Return (X, Y) of the center of cell containing provided text 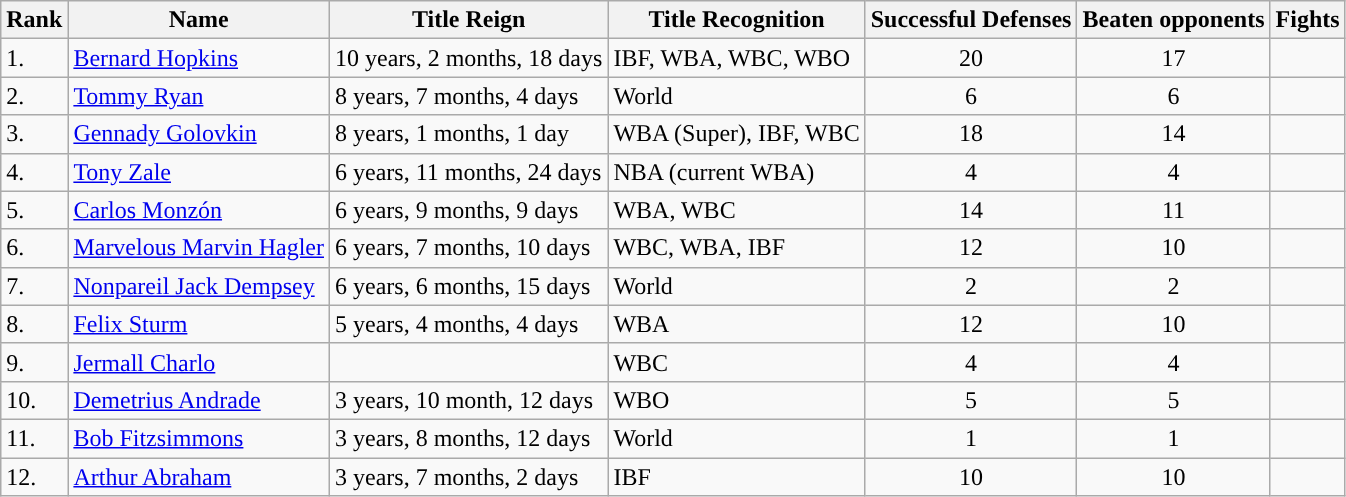
Jermall Charlo (199, 362)
6 years, 7 months, 10 days (469, 248)
8. (34, 324)
WBA, WBC (736, 210)
6. (34, 248)
8 years, 7 months, 4 days (469, 96)
NBA (current WBA) (736, 172)
Carlos Monzón (199, 210)
7. (34, 286)
IBF, WBA, WBC, WBO (736, 58)
WBC, WBA, IBF (736, 248)
5 years, 4 months, 4 days (469, 324)
6 years, 6 months, 15 days (469, 286)
8 years, 1 months, 1 day (469, 134)
WBA (736, 324)
11 (1174, 210)
18 (971, 134)
6 years, 9 months, 9 days (469, 210)
Demetrius Andrade (199, 400)
3. (34, 134)
Beaten opponents (1174, 20)
3 years, 10 month, 12 days (469, 400)
Tommy Ryan (199, 96)
9. (34, 362)
5. (34, 210)
6 years, 11 months, 24 days (469, 172)
IBF (736, 477)
3 years, 8 months, 12 days (469, 438)
Nonpareil Jack Dempsey (199, 286)
Tony Zale (199, 172)
3 years, 7 months, 2 days (469, 477)
11. (34, 438)
WBC (736, 362)
4. (34, 172)
20 (971, 58)
WBO (736, 400)
Name (199, 20)
Gennady Golovkin (199, 134)
10. (34, 400)
Arthur Abraham (199, 477)
Successful Defenses (971, 20)
Marvelous Marvin Hagler (199, 248)
Title Recognition (736, 20)
Bob Fitzsimmons (199, 438)
1. (34, 58)
Fights (1308, 20)
Rank (34, 20)
17 (1174, 58)
Bernard Hopkins (199, 58)
Felix Sturm (199, 324)
Title Reign (469, 20)
10 years, 2 months, 18 days (469, 58)
12. (34, 477)
2. (34, 96)
WBA (Super), IBF, WBC (736, 134)
